Detect which cell encompasses the target text, then output its [X, Y] center coordinate. 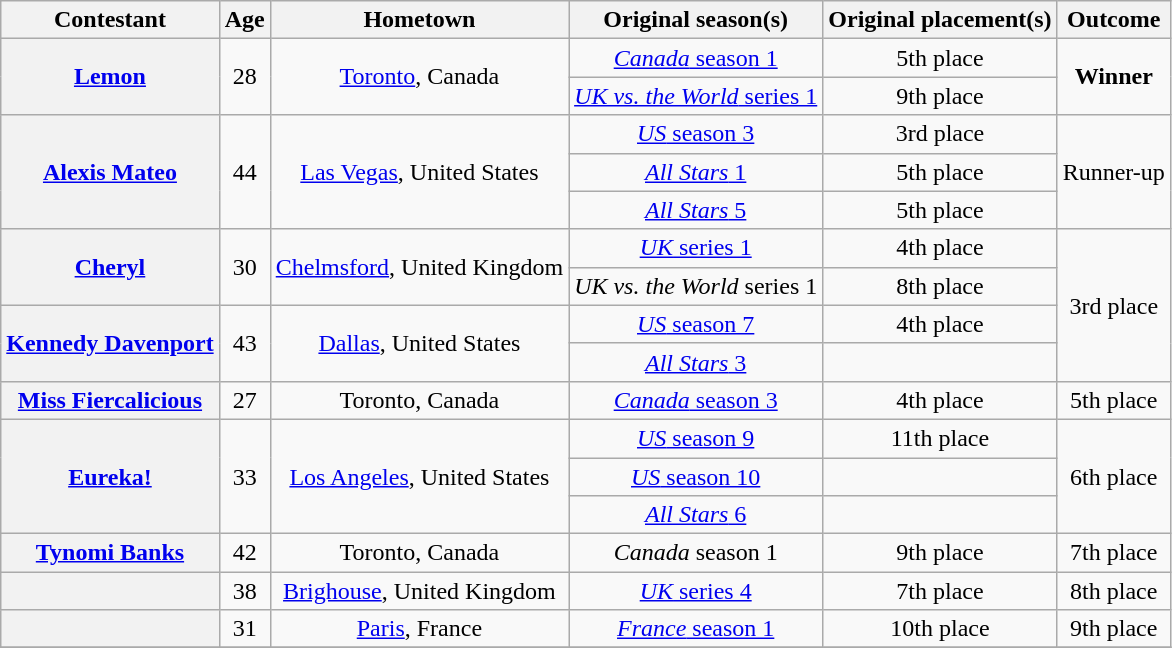
10th place [940, 629]
Kennedy Davenport [110, 343]
France season 1 [696, 629]
42 [244, 553]
Eureka! [110, 476]
Dallas, United States [419, 343]
All Stars 3 [696, 362]
Age [244, 20]
6th place [1114, 476]
Contestant [110, 20]
US season 9 [696, 438]
Cheryl [110, 267]
30 [244, 267]
Miss Fiercalicious [110, 400]
Tynomi Banks [110, 553]
US season 7 [696, 324]
Lemon [110, 77]
27 [244, 400]
33 [244, 476]
All Stars 5 [696, 210]
Runner-up [1114, 172]
Outcome [1114, 20]
Las Vegas, United States [419, 172]
11th place [940, 438]
UK series 4 [696, 591]
Hometown [419, 20]
28 [244, 77]
All Stars 1 [696, 172]
31 [244, 629]
Alexis Mateo [110, 172]
43 [244, 343]
Paris, France [419, 629]
Brighouse, United Kingdom [419, 591]
Original season(s) [696, 20]
US season 3 [696, 134]
Original placement(s) [940, 20]
38 [244, 591]
Canada season 3 [696, 400]
All Stars 6 [696, 515]
US season 10 [696, 477]
Chelmsford, United Kingdom [419, 267]
Los Angeles, United States [419, 476]
Winner [1114, 77]
44 [244, 172]
UK series 1 [696, 248]
